Return [X, Y] of the center of cell containing provided text 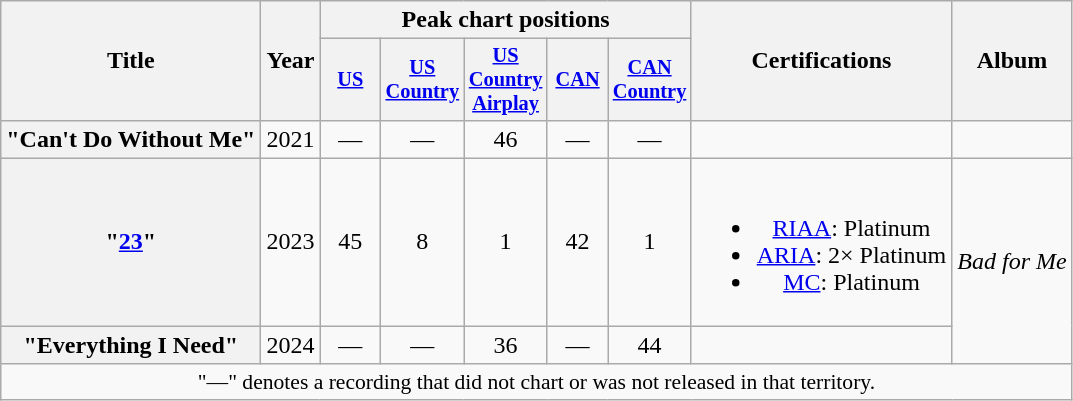
2024 [290, 345]
2023 [290, 242]
US Country Airplay [506, 80]
RIAA: PlatinumARIA: 2× PlatinumMC: Platinum [822, 242]
Peak chart positions [506, 20]
CAN Country [650, 80]
Title [131, 61]
36 [506, 345]
44 [650, 345]
CAN [578, 80]
"—" denotes a recording that did not chart or was not released in that territory. [536, 382]
Certifications [822, 61]
"Can't Do Without Me" [131, 139]
Bad for Me [1012, 262]
"23" [131, 242]
46 [506, 139]
42 [578, 242]
2021 [290, 139]
Album [1012, 61]
45 [350, 242]
Year [290, 61]
US [350, 80]
US Country [422, 80]
8 [422, 242]
"Everything I Need" [131, 345]
